Determine the (x, y) coordinate at the center of the cell enclosing the given text.  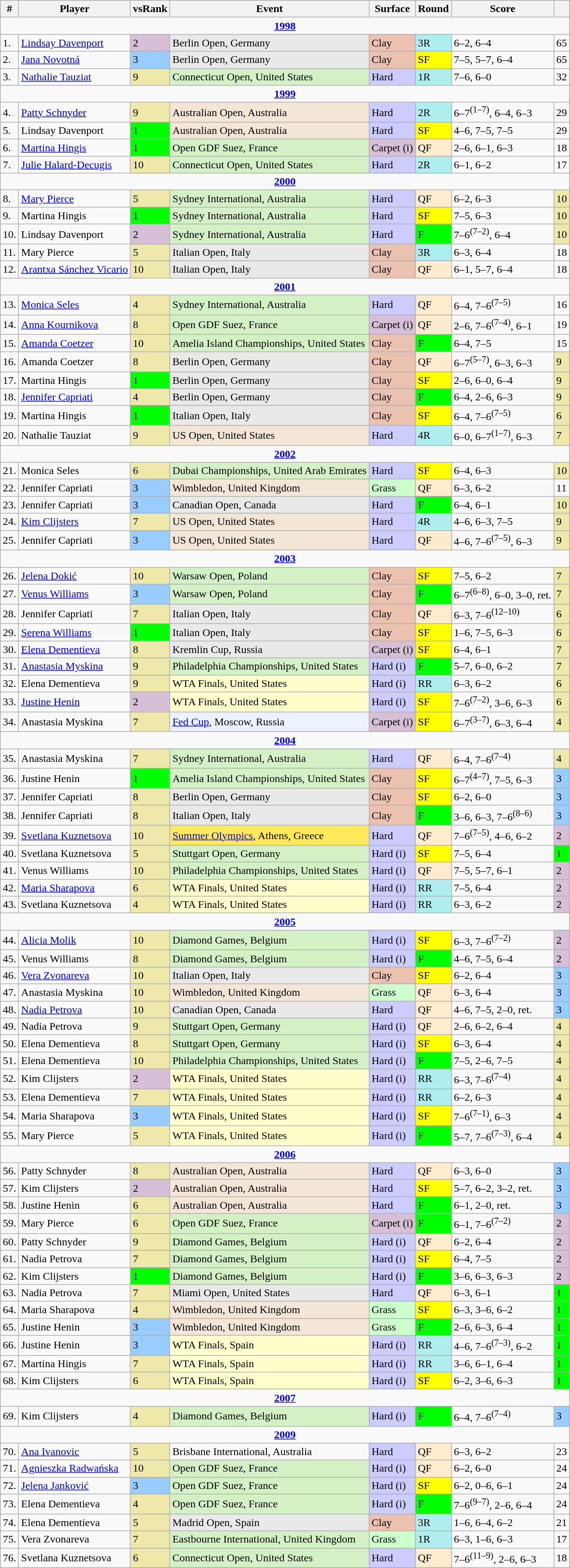
24. (10, 522)
5–7, 6–2, 3–2, ret. (503, 1188)
Player (75, 9)
7–5, 6–2 (503, 576)
7–5, 5–7, 6–4 (503, 60)
6–1, 6–2 (503, 165)
4–6, 6–3, 7–5 (503, 522)
7–6(7–2), 6–4 (503, 234)
12. (10, 270)
46. (10, 975)
Round (433, 9)
21 (562, 1522)
47. (10, 993)
57. (10, 1188)
19 (562, 325)
7–6(7–5), 4–6, 6–2 (503, 836)
5–7, 7–6(7–3), 6–4 (503, 1135)
3–6, 6–3, 6–3 (503, 1276)
38. (10, 815)
7. (10, 165)
7–5, 2–6, 7–5 (503, 1061)
Miami Open, United States (270, 1293)
Summer Olympics, Athens, Greece (270, 836)
Serena Williams (75, 632)
Alicia Molik (75, 940)
35. (10, 759)
Score (503, 9)
1998 (285, 26)
1–6, 7–5, 6–3 (503, 632)
2001 (285, 287)
41. (10, 871)
45. (10, 958)
2–6, 7–6(7–4), 6–1 (503, 325)
13. (10, 305)
Ana Ivanovic (75, 1452)
7–6, 6–0 (503, 77)
56. (10, 1171)
48. (10, 1010)
6–3, 7–6(12–10) (503, 614)
10. (10, 234)
4–6, 7–5, 7–5 (503, 131)
2–6, 6–3, 6–4 (503, 1327)
54. (10, 1116)
75. (10, 1539)
7–6(7–2), 3–6, 6–3 (503, 702)
2–6, 6–0, 6–4 (503, 380)
6–3, 7–6(7–2) (503, 940)
69. (10, 1417)
30. (10, 649)
6–3, 6–1 (503, 1293)
66. (10, 1345)
vsRank (150, 9)
16. (10, 362)
6–0, 6–7(1–7), 6–3 (503, 436)
72. (10, 1485)
33. (10, 702)
32 (562, 77)
20. (10, 436)
15. (10, 343)
Anna Kournikova (75, 325)
2007 (285, 1397)
5. (10, 131)
3–6, 6–1, 6–4 (503, 1364)
2004 (285, 740)
7–6(7–1), 6–3 (503, 1116)
6–4, 6–3 (503, 471)
2002 (285, 454)
63. (10, 1293)
Fed Cup, Moscow, Russia (270, 722)
73. (10, 1504)
50. (10, 1044)
6–3, 1–6, 6–3 (503, 1539)
55. (10, 1135)
58. (10, 1205)
2000 (285, 182)
4–6, 7–6(7–5), 6–3 (503, 540)
34. (10, 722)
37. (10, 797)
22. (10, 488)
2006 (285, 1154)
68. (10, 1381)
11. (10, 253)
21. (10, 471)
7–5, 6–3 (503, 216)
18. (10, 397)
5–7, 6–0, 6–2 (503, 666)
16 (562, 305)
3. (10, 77)
6–3, 7–6(7–4) (503, 1079)
44. (10, 940)
Madrid Open, Spain (270, 1522)
11 (562, 488)
6–4, 2–6, 6–3 (503, 397)
6–3, 6–0 (503, 1171)
51. (10, 1061)
Agnieszka Radwańska (75, 1468)
# (10, 9)
Jelena Janković (75, 1485)
1. (10, 43)
7–6(11–9), 2–6, 6–3 (503, 1558)
6–7(4–7), 7–5, 6–3 (503, 778)
4–6, 7–5, 2–0, ret. (503, 1010)
17. (10, 380)
2–6, 6–2, 6–4 (503, 1027)
39. (10, 836)
15 (562, 343)
6–1, 5–7, 6–4 (503, 270)
2009 (285, 1435)
53. (10, 1097)
6–7(6–8), 6–0, 3–0, ret. (503, 595)
29. (10, 632)
2–6, 6–1, 6–3 (503, 148)
7–5, 5–7, 6–1 (503, 871)
1–6, 6–4, 6–2 (503, 1522)
49. (10, 1027)
40. (10, 854)
2003 (285, 559)
4–6, 7–6(7–3), 6–2 (503, 1345)
6–7(3–7), 6–3, 6–4 (503, 722)
36. (10, 778)
Julie Halard-Decugis (75, 165)
43. (10, 905)
62. (10, 1276)
1999 (285, 94)
Brisbane International, Australia (270, 1452)
Eastbourne International, United Kingdom (270, 1539)
8. (10, 199)
61. (10, 1259)
7–6(9–7), 2–6, 6–4 (503, 1504)
31. (10, 666)
Dubai Championships, United Arab Emirates (270, 471)
Kremlin Cup, Russia (270, 649)
19. (10, 416)
52. (10, 1079)
6–1, 7–6(7–2) (503, 1224)
32. (10, 683)
9. (10, 216)
76. (10, 1558)
4–6, 7–5, 6–4 (503, 958)
23. (10, 505)
27. (10, 595)
Event (270, 9)
28. (10, 614)
59. (10, 1224)
60. (10, 1242)
70. (10, 1452)
14. (10, 325)
23 (562, 1452)
Jana Novotná (75, 60)
4. (10, 112)
Surface (392, 9)
6–7(5–7), 6–3, 6–3 (503, 362)
25. (10, 540)
74. (10, 1522)
Jelena Dokić (75, 576)
2005 (285, 922)
6–7(1–7), 6–4, 6–3 (503, 112)
71. (10, 1468)
26. (10, 576)
6–3, 3–6, 6–2 (503, 1310)
64. (10, 1310)
3–6, 6–3, 7–6(8–6) (503, 815)
2. (10, 60)
6–1, 2–0, ret. (503, 1205)
6–2, 0–6, 6–1 (503, 1485)
65. (10, 1327)
67. (10, 1364)
6–2, 3–6, 6–3 (503, 1381)
42. (10, 888)
6. (10, 148)
Arantxa Sánchez Vicario (75, 270)
